Locate the cell with the specified text and output its (X, Y) center coordinate. 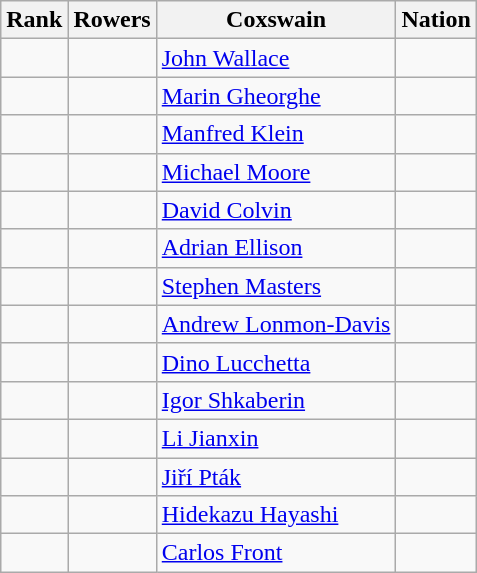
David Colvin (276, 210)
John Wallace (276, 58)
Michael Moore (276, 172)
Igor Shkaberin (276, 400)
Manfred Klein (276, 134)
Hidekazu Hayashi (276, 515)
Carlos Front (276, 553)
Dino Lucchetta (276, 362)
Stephen Masters (276, 286)
Andrew Lonmon-Davis (276, 324)
Nation (436, 20)
Rank (34, 20)
Jiří Pták (276, 477)
Marin Gheorghe (276, 96)
Li Jianxin (276, 438)
Rowers (112, 20)
Coxswain (276, 20)
Adrian Ellison (276, 248)
